For the text-containing cell, return its midpoint in [x, y] coordinate format. 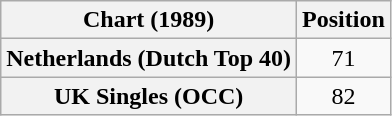
Netherlands (Dutch Top 40) [149, 58]
Position [344, 20]
Chart (1989) [149, 20]
82 [344, 96]
UK Singles (OCC) [149, 96]
71 [344, 58]
